Capture the cell that displays the provided text and extract its (x, y) central coordinate. 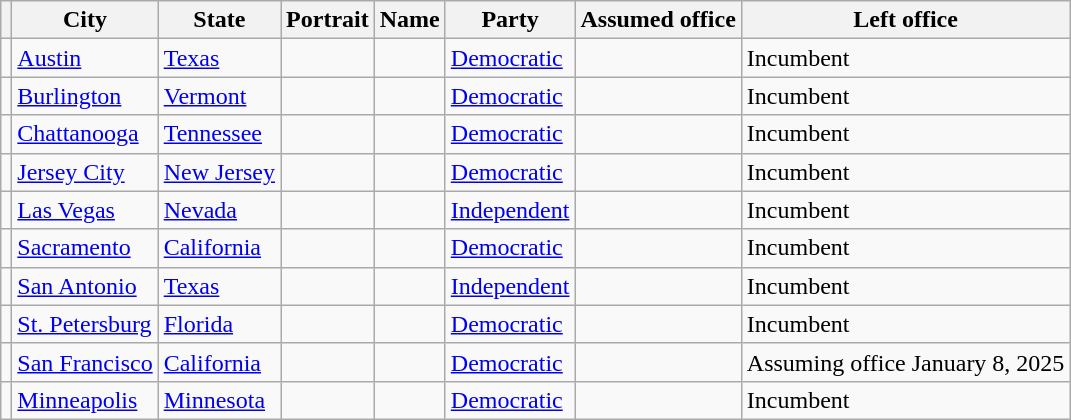
Party (510, 20)
San Antonio (85, 286)
Austin (85, 58)
Florida (219, 324)
Las Vegas (85, 210)
Minnesota (219, 400)
Sacramento (85, 248)
San Francisco (85, 362)
Left office (906, 20)
Name (410, 20)
Jersey City (85, 172)
New Jersey (219, 172)
Chattanooga (85, 134)
Burlington (85, 96)
City (85, 20)
Tennessee (219, 134)
Portrait (328, 20)
Assuming office January 8, 2025 (906, 362)
State (219, 20)
Nevada (219, 210)
Minneapolis (85, 400)
Assumed office (658, 20)
Vermont (219, 96)
St. Petersburg (85, 324)
